Identify which cell holds the provided text, then report its [X, Y] central coordinate. 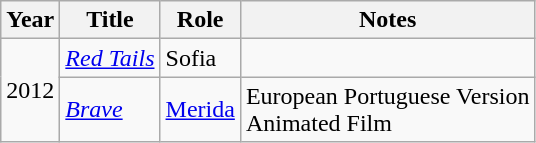
Merida [200, 110]
Title [110, 20]
Role [200, 20]
2012 [30, 90]
Brave [110, 110]
European Portuguese VersionAnimated Film [388, 110]
Red Tails [110, 58]
Year [30, 20]
Sofia [200, 58]
Notes [388, 20]
